Extract the (X, Y) coordinate from the center of the cell holding the provided text.  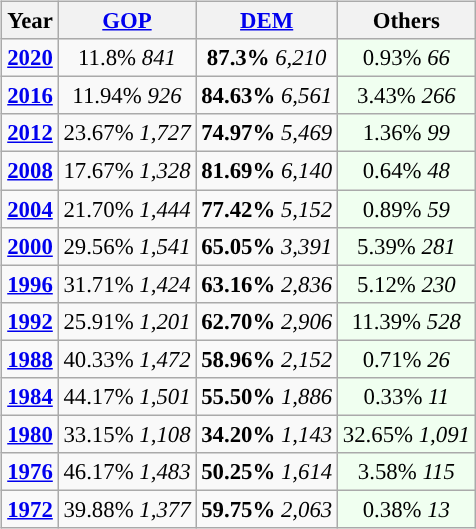
DEM (267, 21)
0.71% 26 (406, 359)
1.36% 99 (406, 133)
63.16% 2,836 (267, 284)
11.8% 841 (127, 58)
1980 (30, 434)
2008 (30, 171)
33.15% 1,108 (127, 434)
2004 (30, 209)
1996 (30, 284)
11.39% 528 (406, 321)
46.17% 1,483 (127, 472)
0.38% 13 (406, 509)
31.71% 1,424 (127, 284)
40.33% 1,472 (127, 359)
0.89% 59 (406, 209)
1988 (30, 359)
59.75% 2,063 (267, 509)
62.70% 2,906 (267, 321)
23.67% 1,727 (127, 133)
1984 (30, 396)
0.93% 66 (406, 58)
11.94% 926 (127, 96)
2012 (30, 133)
29.56% 1,541 (127, 246)
2020 (30, 58)
2016 (30, 96)
5.12% 230 (406, 284)
21.70% 1,444 (127, 209)
GOP (127, 21)
84.63% 6,561 (267, 96)
34.20% 1,143 (267, 434)
25.91% 1,201 (127, 321)
32.65% 1,091 (406, 434)
3.43% 266 (406, 96)
0.64% 48 (406, 171)
1976 (30, 472)
58.96% 2,152 (267, 359)
1972 (30, 509)
1992 (30, 321)
65.05% 3,391 (267, 246)
55.50% 1,886 (267, 396)
77.42% 5,152 (267, 209)
74.97% 5,469 (267, 133)
17.67% 1,328 (127, 171)
3.58% 115 (406, 472)
44.17% 1,501 (127, 396)
Year (30, 21)
39.88% 1,377 (127, 509)
81.69% 6,140 (267, 171)
5.39% 281 (406, 246)
0.33% 11 (406, 396)
2000 (30, 246)
50.25% 1,614 (267, 472)
87.3% 6,210 (267, 58)
Others (406, 21)
